For the text-containing cell, return its midpoint in [x, y] coordinate format. 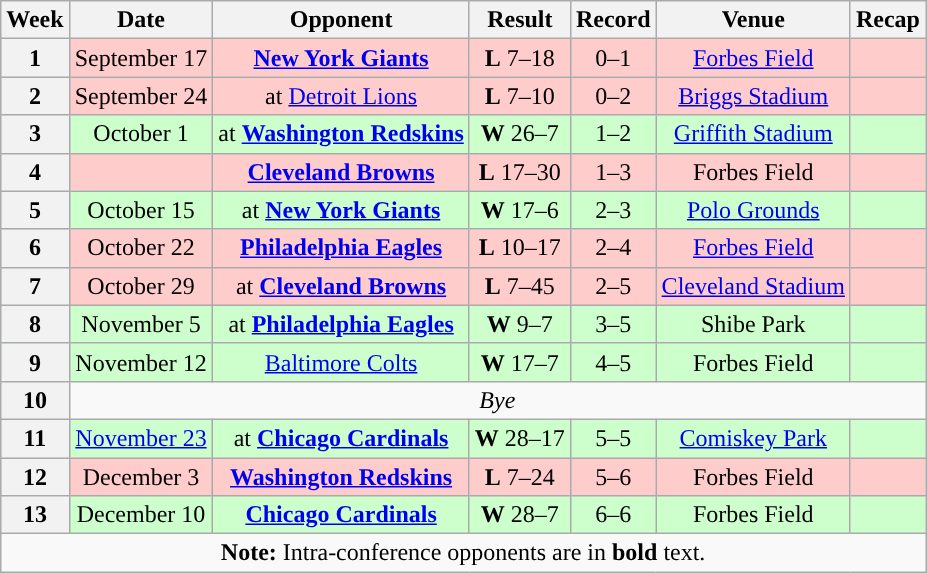
December 3 [141, 477]
1–3 [613, 172]
L 7–24 [520, 477]
at Philadelphia Eagles [341, 324]
at Cleveland Browns [341, 286]
6 [35, 248]
12 [35, 477]
3–5 [613, 324]
Cleveland Browns [341, 172]
W 28–17 [520, 438]
October 29 [141, 286]
1 [35, 58]
September 17 [141, 58]
September 24 [141, 96]
2 [35, 96]
October 1 [141, 134]
December 10 [141, 515]
at New York Giants [341, 210]
5–5 [613, 438]
Chicago Cardinals [341, 515]
2–4 [613, 248]
W 17–7 [520, 362]
October 15 [141, 210]
L 17–30 [520, 172]
Venue [753, 20]
7 [35, 286]
Result [520, 20]
9 [35, 362]
October 22 [141, 248]
Opponent [341, 20]
5 [35, 210]
Washington Redskins [341, 477]
at Detroit Lions [341, 96]
W 26–7 [520, 134]
0–2 [613, 96]
Week [35, 20]
November 12 [141, 362]
0–1 [613, 58]
3 [35, 134]
November 5 [141, 324]
Polo Grounds [753, 210]
New York Giants [341, 58]
Cleveland Stadium [753, 286]
Griffith Stadium [753, 134]
Philadelphia Eagles [341, 248]
8 [35, 324]
Comiskey Park [753, 438]
W 9–7 [520, 324]
W 28–7 [520, 515]
Briggs Stadium [753, 96]
6–6 [613, 515]
at Washington Redskins [341, 134]
5–6 [613, 477]
Bye [497, 400]
13 [35, 515]
2–5 [613, 286]
Baltimore Colts [341, 362]
Date [141, 20]
10 [35, 400]
2–3 [613, 210]
at Chicago Cardinals [341, 438]
L 10–17 [520, 248]
4–5 [613, 362]
Shibe Park [753, 324]
1–2 [613, 134]
W 17–6 [520, 210]
L 7–45 [520, 286]
11 [35, 438]
Record [613, 20]
November 23 [141, 438]
Note: Intra-conference opponents are in bold text. [464, 553]
L 7–18 [520, 58]
Recap [888, 20]
4 [35, 172]
L 7–10 [520, 96]
